Return [X, Y] of the center of cell containing provided text 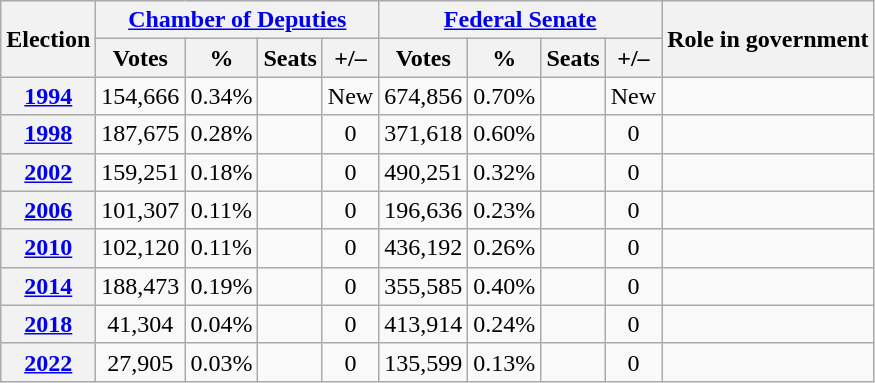
Election [48, 39]
0.13% [504, 362]
0.28% [222, 134]
102,120 [140, 248]
101,307 [140, 210]
154,666 [140, 96]
0.19% [222, 286]
41,304 [140, 324]
674,856 [424, 96]
436,192 [424, 248]
0.18% [222, 172]
0.04% [222, 324]
0.60% [504, 134]
371,618 [424, 134]
187,675 [140, 134]
0.23% [504, 210]
0.26% [504, 248]
2010 [48, 248]
2018 [48, 324]
2014 [48, 286]
2002 [48, 172]
0.70% [504, 96]
0.03% [222, 362]
490,251 [424, 172]
27,905 [140, 362]
1994 [48, 96]
159,251 [140, 172]
0.40% [504, 286]
2022 [48, 362]
196,636 [424, 210]
Role in government [768, 39]
188,473 [140, 286]
2006 [48, 210]
0.24% [504, 324]
Chamber of Deputies [238, 20]
Federal Senate [520, 20]
413,914 [424, 324]
0.34% [222, 96]
355,585 [424, 286]
135,599 [424, 362]
0.32% [504, 172]
1998 [48, 134]
